Identify which cell holds the provided text, then report its [X, Y] central coordinate. 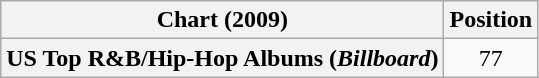
Position [491, 20]
Chart (2009) [222, 20]
77 [491, 58]
US Top R&B/Hip-Hop Albums (Billboard) [222, 58]
